Find where the given text appears and provide that cell's center as [x, y] coordinate. 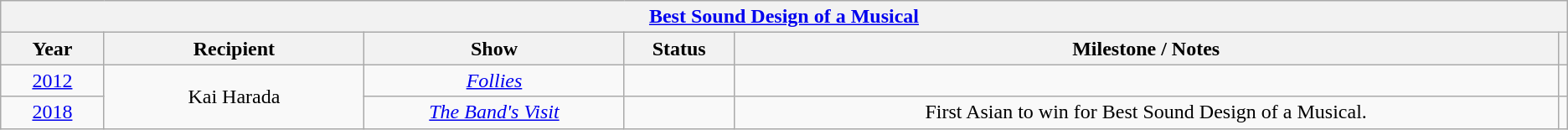
Status [678, 49]
Kai Harada [235, 96]
2018 [52, 112]
Best Sound Design of a Musical [784, 17]
First Asian to win for Best Sound Design of a Musical. [1146, 112]
Year [52, 49]
Follies [494, 81]
Milestone / Notes [1146, 49]
The Band's Visit [494, 112]
Show [494, 49]
2012 [52, 81]
Recipient [235, 49]
